Pinpoint the cell where the given text exists, returning its [x, y] midpoint coordinate. 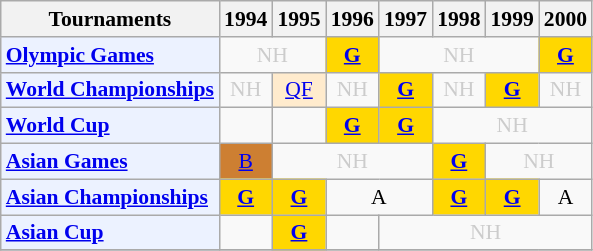
1996 [352, 19]
World Championships [110, 90]
2000 [566, 19]
Asian Championships [110, 197]
1999 [512, 19]
B [246, 162]
1995 [298, 19]
Olympic Games [110, 55]
Asian Cup [110, 233]
World Cup [110, 126]
1994 [246, 19]
Asian Games [110, 162]
1998 [458, 19]
QF [298, 90]
1997 [406, 19]
Tournaments [110, 19]
